Scan for the cell matching the given text and deliver its [X, Y] coordinate at center. 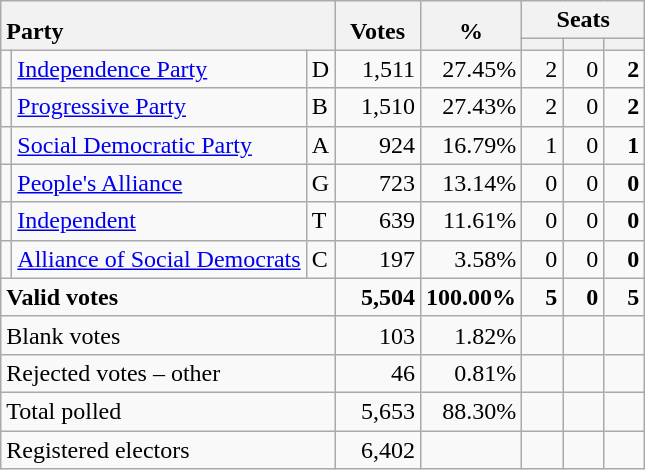
5,504 [378, 297]
Social Democratic Party [159, 145]
Independent [159, 221]
People's Alliance [159, 183]
27.43% [472, 107]
0.81% [472, 373]
G [320, 183]
Independence Party [159, 69]
T [320, 221]
1.82% [472, 335]
16.79% [472, 145]
Rejected votes – other [168, 373]
Valid votes [168, 297]
B [320, 107]
924 [378, 145]
A [320, 145]
6,402 [378, 449]
11.61% [472, 221]
3.58% [472, 259]
Progressive Party [159, 107]
46 [378, 373]
5,653 [378, 411]
D [320, 69]
C [320, 259]
1,511 [378, 69]
Party [168, 26]
Total polled [168, 411]
Votes [378, 26]
197 [378, 259]
88.30% [472, 411]
Blank votes [168, 335]
100.00% [472, 297]
% [472, 26]
27.45% [472, 69]
723 [378, 183]
639 [378, 221]
103 [378, 335]
Seats [584, 20]
1,510 [378, 107]
Alliance of Social Democrats [159, 259]
Registered electors [168, 449]
13.14% [472, 183]
